Output the [X, Y] coordinate of the center of the cell containing the given text.  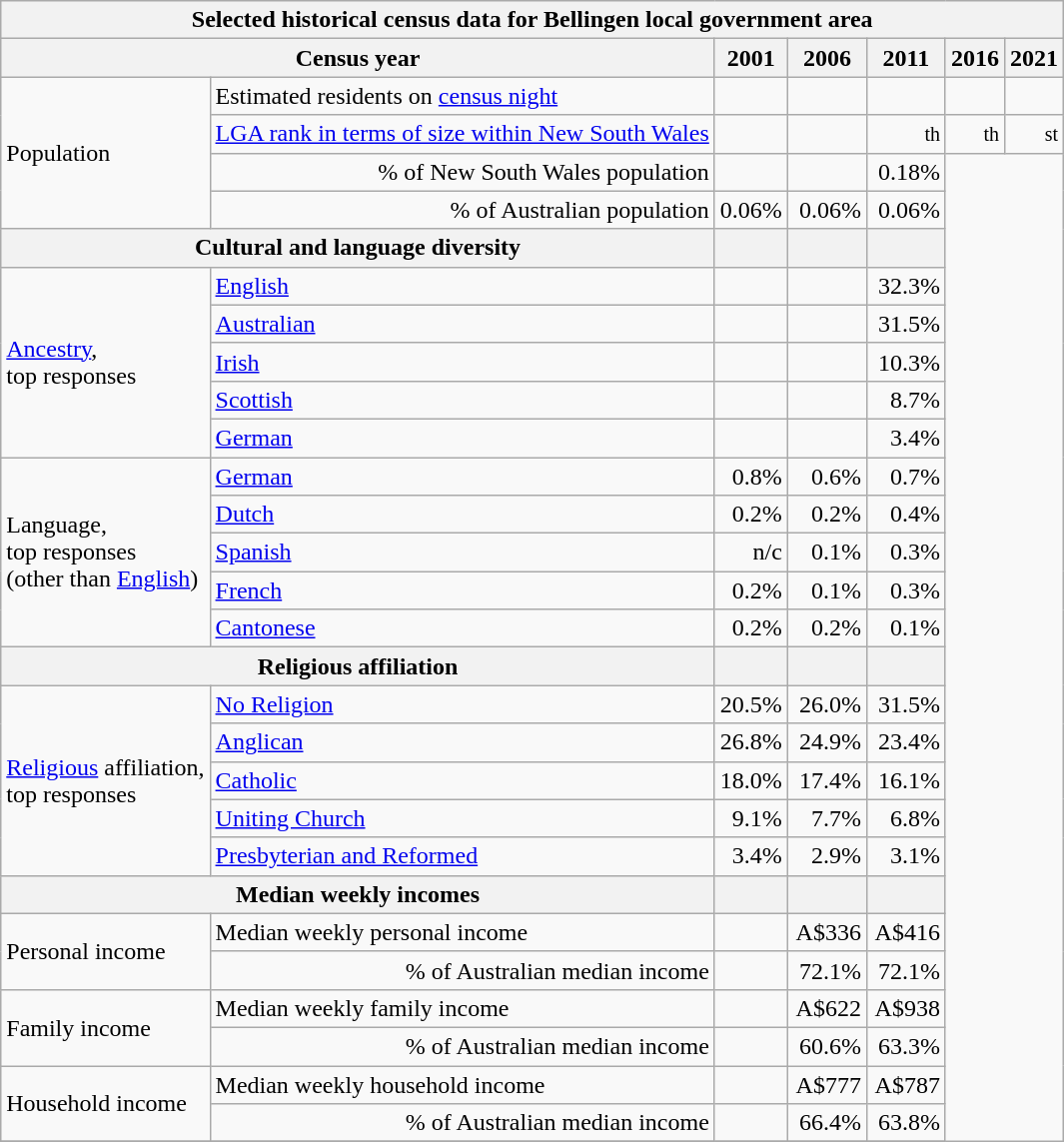
0.4% [905, 515]
Median weekly family income [462, 1008]
Cantonese [462, 628]
0.6% [827, 477]
23.4% [905, 742]
26.0% [827, 704]
Selected historical census data for Bellingen local government area [532, 20]
Anglican [462, 742]
3.1% [905, 856]
Median weekly incomes [358, 894]
LGA rank in terms of size within New South Wales [462, 134]
0.7% [905, 477]
n/c [751, 553]
Catholic [462, 780]
A$622 [827, 1008]
Uniting Church [462, 818]
0.18% [905, 172]
A$938 [905, 1008]
24.9% [827, 742]
2021 [1035, 58]
10.3% [905, 362]
2006 [827, 58]
Presbyterian and Reformed [462, 856]
6.8% [905, 818]
st [1035, 134]
2016 [975, 58]
0.8% [751, 477]
Language,top responses(other than English) [106, 553]
2001 [751, 58]
Median weekly household income [462, 1084]
Cultural and language diversity [358, 248]
Scottish [462, 400]
Family income [106, 1027]
7.7% [827, 818]
2.9% [827, 856]
63.3% [905, 1046]
20.5% [751, 704]
Irish [462, 362]
English [462, 286]
% of Australian population [462, 210]
Religious affiliation [358, 666]
A$416 [905, 932]
2011 [905, 58]
66.4% [827, 1123]
French [462, 590]
17.4% [827, 780]
A$336 [827, 932]
18.0% [751, 780]
A$787 [905, 1084]
Census year [358, 58]
Population [106, 153]
Estimated residents on census night [462, 96]
Australian [462, 324]
A$777 [827, 1084]
Dutch [462, 515]
Household income [106, 1103]
Median weekly personal income [462, 932]
Spanish [462, 553]
63.8% [905, 1123]
% of New South Wales population [462, 172]
60.6% [827, 1046]
8.7% [905, 400]
Personal income [106, 951]
26.8% [751, 742]
16.1% [905, 780]
Religious affiliation,top responses [106, 780]
32.3% [905, 286]
9.1% [751, 818]
Ancestry,top responses [106, 362]
No Religion [462, 704]
